Provide the [X, Y] coordinate of the cell's center where the given text is located.  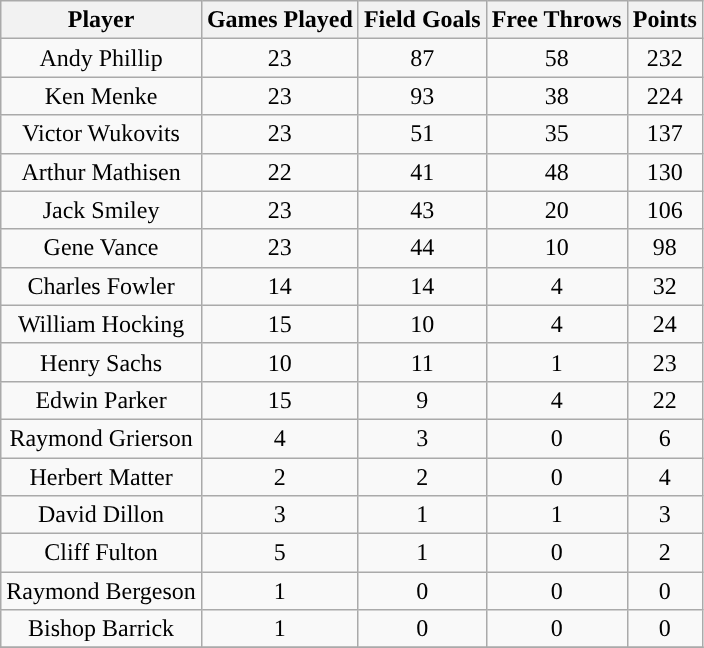
Raymond Bergeson [102, 591]
51 [422, 134]
Ken Menke [102, 96]
Cliff Fulton [102, 553]
232 [664, 58]
11 [422, 362]
130 [664, 172]
Edwin Parker [102, 400]
Andy Phillip [102, 58]
43 [422, 210]
137 [664, 134]
106 [664, 210]
Games Played [280, 20]
20 [556, 210]
Victor Wukovits [102, 134]
William Hocking [102, 324]
Henry Sachs [102, 362]
Arthur Mathisen [102, 172]
Free Throws [556, 20]
Points [664, 20]
48 [556, 172]
David Dillon [102, 515]
6 [664, 438]
98 [664, 248]
93 [422, 96]
38 [556, 96]
Jack Smiley [102, 210]
24 [664, 324]
Gene Vance [102, 248]
58 [556, 58]
44 [422, 248]
32 [664, 286]
41 [422, 172]
Player [102, 20]
35 [556, 134]
Raymond Grierson [102, 438]
9 [422, 400]
5 [280, 553]
Charles Fowler [102, 286]
Bishop Barrick [102, 629]
Herbert Matter [102, 477]
224 [664, 96]
87 [422, 58]
Field Goals [422, 20]
